Find where the given text appears and provide that cell's center as [x, y] coordinate. 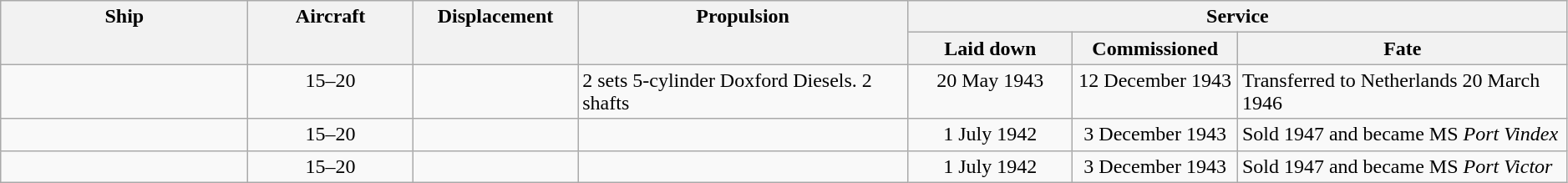
12 December 1943 [1154, 92]
Sold 1947 and became MS Port Vindex [1402, 135]
Laid down [991, 48]
20 May 1943 [991, 92]
2 sets 5-cylinder Doxford Diesels. 2 shafts [743, 92]
Aircraft [331, 33]
Service [1238, 17]
Transferred to Netherlands 20 March 1946 [1402, 92]
Commissioned [1154, 48]
Displacement [495, 33]
Sold 1947 and became MS Port Victor [1402, 166]
Propulsion [743, 33]
Ship [124, 33]
Fate [1402, 48]
